Output the [X, Y] coordinate of the center of the cell containing the given text.  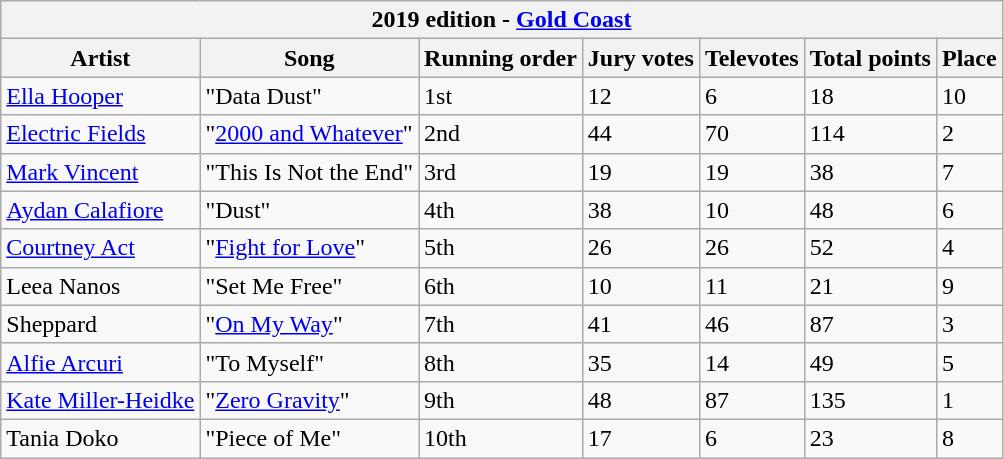
1 [969, 400]
"This Is Not the End" [310, 172]
14 [752, 362]
70 [752, 134]
7th [501, 324]
12 [640, 96]
Kate Miller-Heidke [100, 400]
8th [501, 362]
3 [969, 324]
Total points [870, 58]
Running order [501, 58]
4th [501, 210]
Alfie Arcuri [100, 362]
"Piece of Me" [310, 438]
Sheppard [100, 324]
Courtney Act [100, 248]
114 [870, 134]
49 [870, 362]
17 [640, 438]
46 [752, 324]
"Set Me Free" [310, 286]
9 [969, 286]
Mark Vincent [100, 172]
Jury votes [640, 58]
21 [870, 286]
10th [501, 438]
2019 edition - Gold Coast [502, 20]
2 [969, 134]
4 [969, 248]
"Fight for Love" [310, 248]
"Zero Gravity" [310, 400]
"Data Dust" [310, 96]
"On My Way" [310, 324]
52 [870, 248]
6th [501, 286]
Artist [100, 58]
11 [752, 286]
9th [501, 400]
23 [870, 438]
Song [310, 58]
Tania Doko [100, 438]
18 [870, 96]
5th [501, 248]
8 [969, 438]
2nd [501, 134]
1st [501, 96]
44 [640, 134]
Aydan Calafiore [100, 210]
41 [640, 324]
3rd [501, 172]
Place [969, 58]
"To Myself" [310, 362]
Ella Hooper [100, 96]
Leea Nanos [100, 286]
"2000 and Whatever" [310, 134]
35 [640, 362]
135 [870, 400]
5 [969, 362]
7 [969, 172]
"Dust" [310, 210]
Electric Fields [100, 134]
Televotes [752, 58]
